Capture the cell that displays the provided text and extract its [x, y] central coordinate. 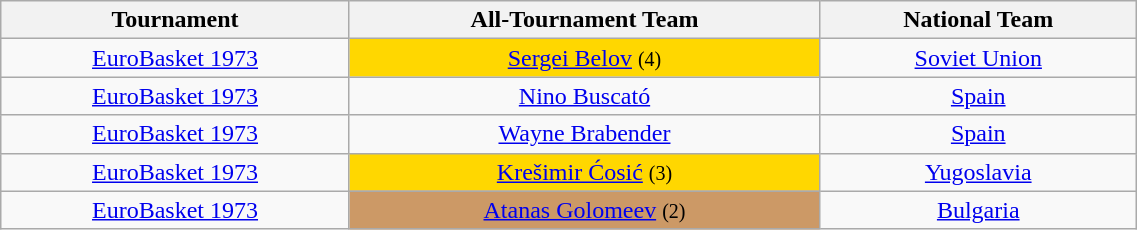
National Team [978, 20]
Wayne Brabender [584, 134]
Krešimir Ćosić (3) [584, 172]
Bulgaria [978, 210]
Tournament [176, 20]
Sergei Belov (4) [584, 58]
Soviet Union [978, 58]
Nino Buscató [584, 96]
Yugoslavia [978, 172]
All-Tournament Team [584, 20]
Atanas Golomeev (2) [584, 210]
